Detect which cell encompasses the target text, then output its (X, Y) center coordinate. 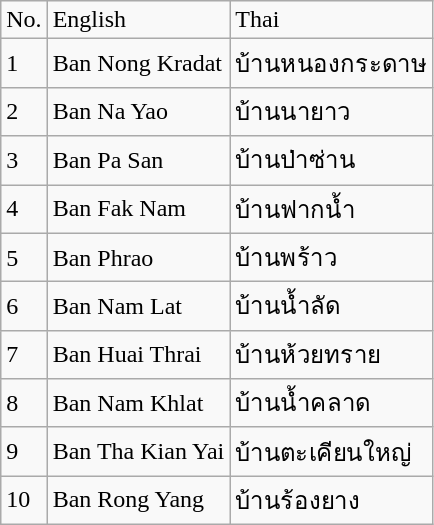
7 (24, 354)
Ban Na Yao (138, 112)
9 (24, 452)
English (138, 20)
No. (24, 20)
2 (24, 112)
บ้านหนองกระดาษ (332, 64)
Ban Fak Nam (138, 208)
บ้านพร้าว (332, 258)
บ้านฟากน้ำ (332, 208)
บ้านน้ำคลาด (332, 404)
Thai (332, 20)
10 (24, 500)
5 (24, 258)
Ban Huai Thrai (138, 354)
บ้านน้ำลัด (332, 306)
Ban Phrao (138, 258)
Ban Nam Khlat (138, 404)
Ban Rong Yang (138, 500)
8 (24, 404)
Ban Pa San (138, 160)
บ้านนายาว (332, 112)
1 (24, 64)
บ้านตะเคียนใหญ่ (332, 452)
Ban Nam Lat (138, 306)
4 (24, 208)
บ้านป่าซ่าน (332, 160)
บ้านห้วยทราย (332, 354)
3 (24, 160)
Ban Tha Kian Yai (138, 452)
บ้านร้องยาง (332, 500)
Ban Nong Kradat (138, 64)
6 (24, 306)
